Return the (x, y) coordinate for the center point of the cell that contains the specified text.  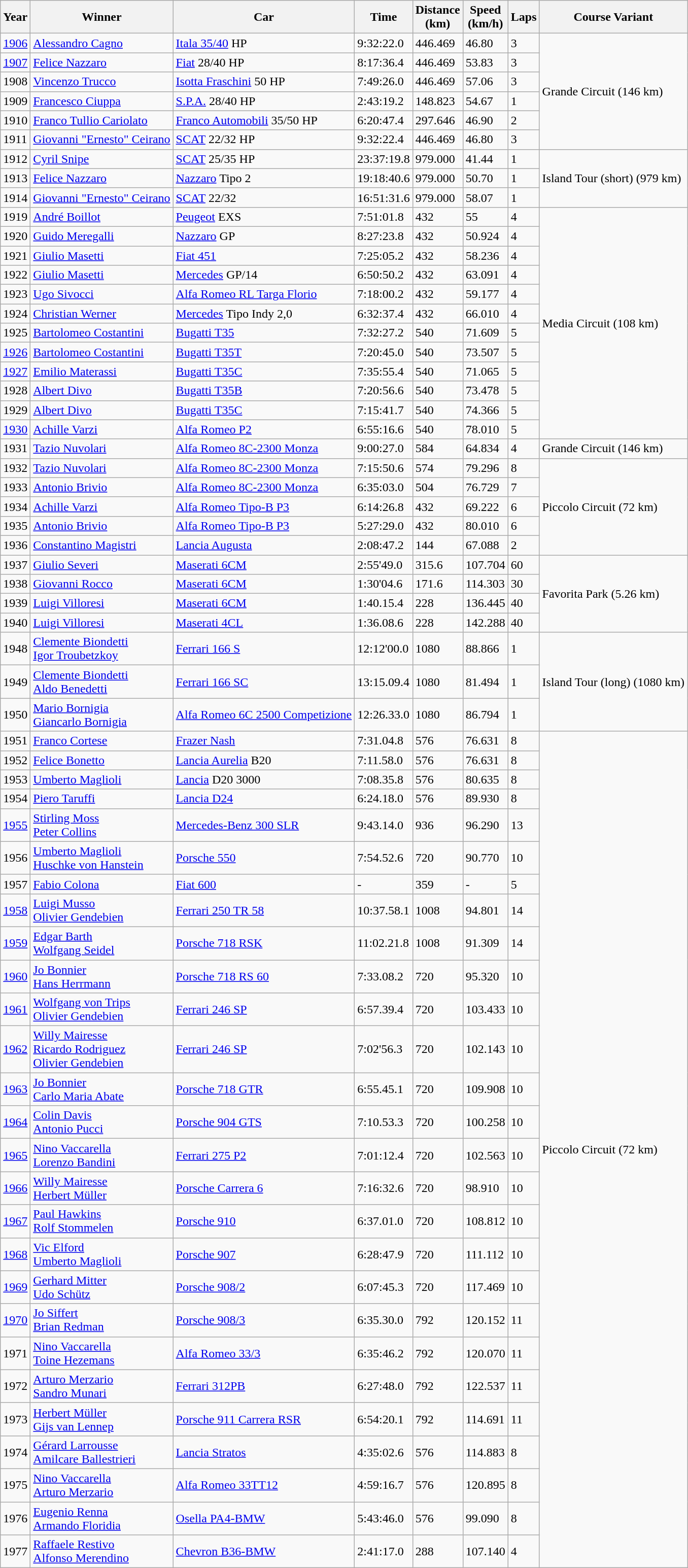
9:00:27.0 (384, 449)
Francesco Ciuppa (101, 101)
120.895 (485, 1485)
103.433 (485, 1010)
1958 (15, 910)
936 (437, 825)
7:08.35.8 (384, 779)
107.140 (485, 1552)
1953 (15, 779)
7:01:12.4 (384, 1155)
60 (524, 565)
Wolfgang von Trips Olivier Gendebien (101, 1010)
1923 (15, 294)
1935 (15, 526)
S.P.A. 28/40 HP (264, 101)
Media Circuit (108 km) (613, 323)
Bugatti T35 (264, 333)
6:35:46.2 (384, 1353)
Island Tour (long) (1080 km) (613, 682)
114.303 (485, 584)
Porsche 907 (264, 1254)
1933 (15, 487)
1929 (15, 410)
12:12'00.0 (384, 649)
7:20:56.6 (384, 391)
102.563 (485, 1155)
Island Tour (short) (979 km) (613, 178)
95.320 (485, 976)
Car (264, 17)
Ferrari 166 SC (264, 682)
142.288 (485, 623)
2:08:47.2 (384, 545)
50.924 (485, 236)
Frazer Nash (264, 741)
SCAT 22/32 (264, 197)
1964 (15, 1122)
2:43:19.2 (384, 101)
1967 (15, 1221)
171.6 (437, 584)
99.090 (485, 1518)
102.143 (485, 1049)
Jo Bonnier Carlo Maria Abate (101, 1089)
91.309 (485, 943)
Nazzaro Tipo 2 (264, 178)
88.866 (485, 649)
Alfa Romeo RL Targa Florio (264, 294)
Porsche 904 GTS (264, 1122)
6:54:20.1 (384, 1419)
12:26.33.0 (384, 714)
Gérard Larrousse Amilcare Ballestrieri (101, 1452)
1972 (15, 1386)
7:33.08.2 (384, 976)
9:32:22.4 (384, 140)
73.507 (485, 352)
Time (384, 17)
76.729 (485, 487)
504 (437, 487)
78.010 (485, 429)
1931 (15, 449)
1951 (15, 741)
7:11.58.0 (384, 760)
Franco Automobili 35/50 HP (264, 120)
1971 (15, 1353)
584 (437, 449)
23:37:19.8 (384, 159)
Fiat 600 (264, 884)
6:55:16.6 (384, 429)
1932 (15, 468)
Alfa Romeo 6C 2500 Competizione (264, 714)
86.794 (485, 714)
Speed(km/h) (485, 17)
Nino Vaccarella Lorenzo Bandini (101, 1155)
1948 (15, 649)
Fiat 451 (264, 255)
63.091 (485, 275)
Franco Tullio Cariolato (101, 120)
89.930 (485, 799)
10:37.58.1 (384, 910)
79.296 (485, 468)
7:51:01.8 (384, 217)
Jo Siffert Brian Redman (101, 1320)
Peugeot EXS (264, 217)
Distance(km) (437, 17)
5:27:29.0 (384, 526)
Mercedes GP/14 (264, 275)
111.112 (485, 1254)
1919 (15, 217)
1911 (15, 140)
50.70 (485, 178)
Maserati 4CL (264, 623)
6:07:45.3 (384, 1287)
Guido Meregalli (101, 236)
1914 (15, 197)
1957 (15, 884)
Nino Vaccarella Arturo Merzario (101, 1485)
98.910 (485, 1188)
67.088 (485, 545)
6:24.18.0 (384, 799)
Isotta Fraschini 50 HP (264, 82)
Ferrari 275 P2 (264, 1155)
1949 (15, 682)
Porsche 718 RS 60 (264, 976)
Cyril Snipe (101, 159)
1963 (15, 1089)
120.152 (485, 1320)
1962 (15, 1049)
7:20:45.0 (384, 352)
1925 (15, 333)
71.065 (485, 371)
64.834 (485, 449)
4:35:02.6 (384, 1452)
Porsche 908/3 (264, 1320)
288 (437, 1552)
41.44 (485, 159)
1:36.08.6 (384, 623)
7:31.04.8 (384, 741)
1965 (15, 1155)
144 (437, 545)
6:28:47.9 (384, 1254)
Raffaele Restivo Alfonso Merendino (101, 1552)
54.67 (485, 101)
Mario Bornigia Giancarlo Bornigia (101, 714)
Osella PA4-BMW (264, 1518)
1908 (15, 82)
6:20:47.4 (384, 120)
13 (524, 825)
1927 (15, 371)
1950 (15, 714)
Eugenio Renna Armando Floridia (101, 1518)
7:15:41.7 (384, 410)
1913 (15, 178)
Ferrari 166 S (264, 649)
Umberto Maglioli (101, 779)
1976 (15, 1518)
71.609 (485, 333)
80.635 (485, 779)
Felice Bonetto (101, 760)
108.812 (485, 1221)
Arturo Merzario Sandro Munari (101, 1386)
1936 (15, 545)
1959 (15, 943)
1938 (15, 584)
Vic Elford Umberto Maglioli (101, 1254)
58.236 (485, 255)
8:27:23.8 (384, 236)
Giulio Severi (101, 565)
66.010 (485, 314)
Porsche 718 GTR (264, 1089)
1924 (15, 314)
7 (524, 487)
109.908 (485, 1089)
7:54.52.6 (384, 858)
73.478 (485, 391)
4:59:16.7 (384, 1485)
Porsche 908/2 (264, 1287)
53.83 (485, 62)
55 (485, 217)
1961 (15, 1010)
Umberto Maglioli Huschke von Hanstein (101, 858)
Lancia Aurelia B20 (264, 760)
Fabio Colona (101, 884)
Constantino Magistri (101, 545)
1969 (15, 1287)
Clemente Biondetti Aldo Benedetti (101, 682)
Jo Bonnier Hans Herrmann (101, 976)
1940 (15, 623)
1973 (15, 1419)
Fiat 28/40 HP (264, 62)
297.646 (437, 120)
1928 (15, 391)
5:43:46.0 (384, 1518)
6:55.45.1 (384, 1089)
6:27:48.0 (384, 1386)
Willy Mairesse Herbert Müller (101, 1188)
1952 (15, 760)
1974 (15, 1452)
6:50:50.2 (384, 275)
Gerhard Mitter Udo Schütz (101, 1287)
9:43.14.0 (384, 825)
Bugatti T35T (264, 352)
58.07 (485, 197)
Porsche 911 Carrera RSR (264, 1419)
30 (524, 584)
8:17:36.4 (384, 62)
Stirling Moss Peter Collins (101, 825)
Giovanni Rocco (101, 584)
Lancia Stratos (264, 1452)
1956 (15, 858)
96.290 (485, 825)
6:57.39.4 (384, 1010)
574 (437, 468)
Porsche 718 RSK (264, 943)
Bugatti T35B (264, 391)
Alfa Romeo P2 (264, 429)
Christian Werner (101, 314)
1939 (15, 603)
117.469 (485, 1287)
1922 (15, 275)
1954 (15, 799)
7:10.53.3 (384, 1122)
7:15:50.6 (384, 468)
90.770 (485, 858)
315.6 (437, 565)
80.010 (485, 526)
Willy Mairesse Ricardo Rodriguez Olivier Gendebien (101, 1049)
1921 (15, 255)
1930 (15, 429)
94.801 (485, 910)
2:41:17.0 (384, 1552)
120.070 (485, 1353)
114.691 (485, 1419)
Winner (101, 17)
7:49:26.0 (384, 82)
13:15.09.4 (384, 682)
Lancia Augusta (264, 545)
1912 (15, 159)
Ferrari 312PB (264, 1386)
Vincenzo Trucco (101, 82)
16:51:31.6 (384, 197)
Franco Cortese (101, 741)
Course Variant (613, 17)
1937 (15, 565)
81.494 (485, 682)
7:25:05.2 (384, 255)
Piero Taruffi (101, 799)
69.222 (485, 506)
1955 (15, 825)
7:18:00.2 (384, 294)
Nino Vaccarella Toine Hezemans (101, 1353)
9:32:22.0 (384, 43)
74.366 (485, 410)
Porsche 910 (264, 1221)
Ugo Sivocci (101, 294)
SCAT 22/32 HP (264, 140)
SCAT 25/35 HP (264, 159)
Alfa Romeo 33TT12 (264, 1485)
148.823 (437, 101)
Ferrari 250 TR 58 (264, 910)
Herbert Müller Gijs van Lennep (101, 1419)
1:30'04.6 (384, 584)
Edgar Barth Wolfgang Seidel (101, 943)
Laps (524, 17)
Porsche 550 (264, 858)
6:37.01.0 (384, 1221)
1909 (15, 101)
114.883 (485, 1452)
6:14:26.8 (384, 506)
1975 (15, 1485)
Favorita Park (5.26 km) (613, 594)
59.177 (485, 294)
Clemente Biondetti Igor Troubetzkoy (101, 649)
6:35:03.0 (384, 487)
1910 (15, 120)
Itala 35/40 HP (264, 43)
Lancia D24 (264, 799)
Chevron B36-BMW (264, 1552)
57.06 (485, 82)
6:35.30.0 (384, 1320)
Colin Davis Antonio Pucci (101, 1122)
1906 (15, 43)
Alessandro Cagno (101, 43)
Luigi Musso Olivier Gendebien (101, 910)
1:40.15.4 (384, 603)
7:32:27.2 (384, 333)
6:32:37.4 (384, 314)
359 (437, 884)
Emilio Materassi (101, 371)
11:02.21.8 (384, 943)
Alfa Romeo 33/3 (264, 1353)
Mercedes Tipo Indy 2,0 (264, 314)
7:35:55.4 (384, 371)
2:55'49.0 (384, 565)
7:02'56.3 (384, 1049)
Nazzaro GP (264, 236)
100.258 (485, 1122)
136.445 (485, 603)
1968 (15, 1254)
1966 (15, 1188)
Porsche Carrera 6 (264, 1188)
Paul Hawkins Rolf Stommelen (101, 1221)
André Boillot (101, 217)
7:16:32.6 (384, 1188)
122.537 (485, 1386)
Year (15, 17)
Lancia D20 3000 (264, 779)
107.704 (485, 565)
1977 (15, 1552)
1920 (15, 236)
46.90 (485, 120)
1907 (15, 62)
1960 (15, 976)
Mercedes-Benz 300 SLR (264, 825)
1934 (15, 506)
1926 (15, 352)
1970 (15, 1320)
19:18:40.6 (384, 178)
